Return the (X, Y) coordinate for the center point of the cell that contains the specified text.  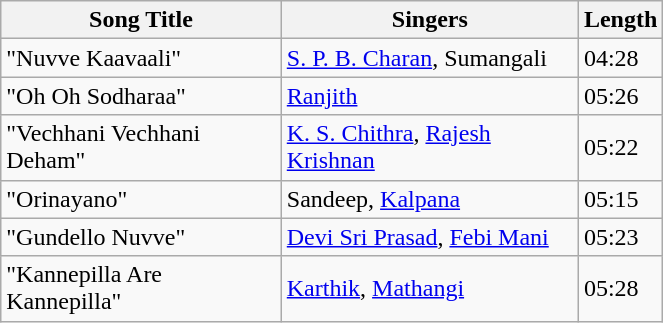
Singers (430, 20)
"Gundello Nuvve" (141, 237)
05:23 (620, 237)
Sandeep, Kalpana (430, 199)
"Nuvve Kaavaali" (141, 58)
05:26 (620, 96)
05:28 (620, 288)
Karthik, Mathangi (430, 288)
S. P. B. Charan, Sumangali (430, 58)
"Kannepilla Are Kannepilla" (141, 288)
Length (620, 20)
05:22 (620, 148)
05:15 (620, 199)
"Vechhani Vechhani Deham" (141, 148)
"Oh Oh Sodharaa" (141, 96)
"Orinayano" (141, 199)
K. S. Chithra, Rajesh Krishnan (430, 148)
Song Title (141, 20)
Devi Sri Prasad, Febi Mani (430, 237)
04:28 (620, 58)
Ranjith (430, 96)
